Find where the given text appears and provide that cell's center as [x, y] coordinate. 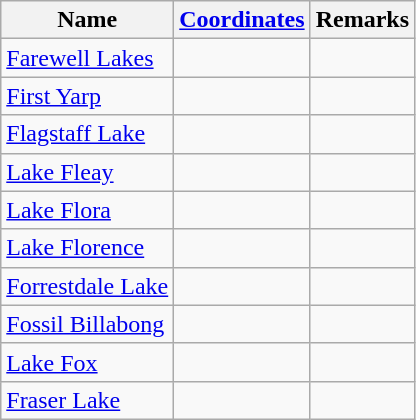
Lake Fox [88, 362]
First Yarp [88, 96]
Remarks [362, 20]
Lake Florence [88, 248]
Lake Flora [88, 210]
Lake Fleay [88, 172]
Fraser Lake [88, 400]
Farewell Lakes [88, 58]
Fossil Billabong [88, 324]
Forrestdale Lake [88, 286]
Flagstaff Lake [88, 134]
Name [88, 20]
Coordinates [242, 20]
